Identify which cell holds the provided text, then report its (X, Y) central coordinate. 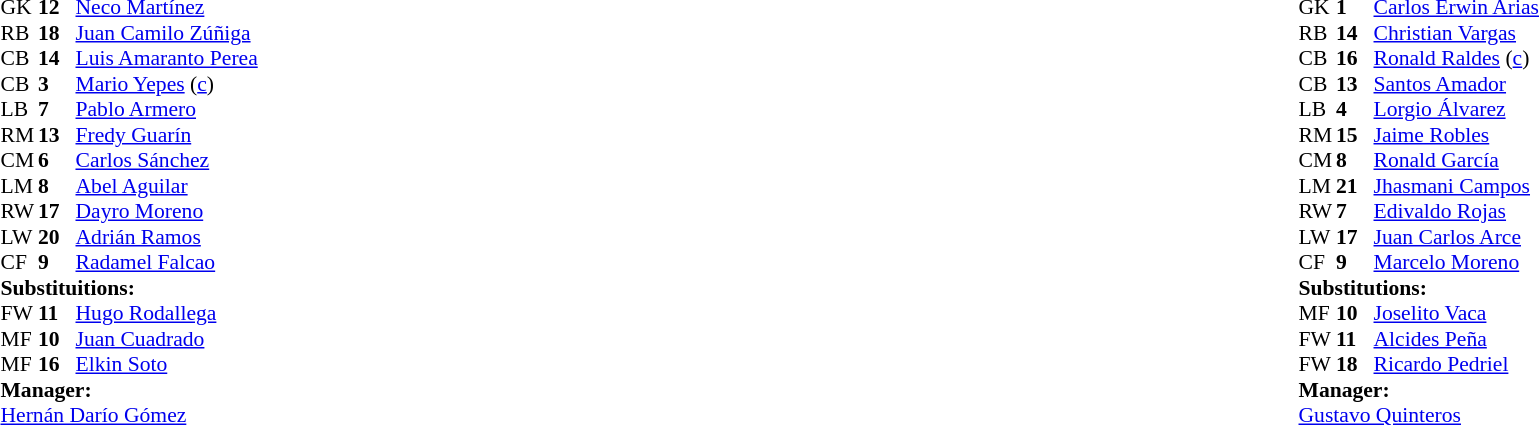
20 (57, 237)
21 (1355, 186)
Hugo Rodallega (167, 313)
Juan Carlos Arce (1456, 237)
Dayro Moreno (167, 211)
15 (1355, 135)
Luis Amaranto Perea (167, 59)
Marcelo Moreno (1456, 263)
Abel Aguilar (167, 186)
Jhasmani Campos (1456, 186)
Ricardo Pedriel (1456, 365)
6 (57, 161)
Mario Yepes (c) (167, 84)
Substituitions: (128, 288)
Radamel Falcao (167, 263)
Alcides Peña (1456, 339)
Ronald Raldes (c) (1456, 59)
Pablo Armero (167, 109)
Juan Camilo Zúñiga (167, 33)
4 (1355, 109)
Juan Cuadrado (167, 339)
Ronald García (1456, 161)
Fredy Guarín (167, 135)
Edivaldo Rojas (1456, 211)
Christian Vargas (1456, 33)
Substitutions: (1419, 288)
Lorgio Álvarez (1456, 109)
Joselito Vaca (1456, 313)
Elkin Soto (167, 365)
Jaime Robles (1456, 135)
Santos Amador (1456, 84)
Carlos Sánchez (167, 161)
3 (57, 84)
Adrián Ramos (167, 237)
